Provide the (X, Y) coordinate of the cell's center where the given text is located.  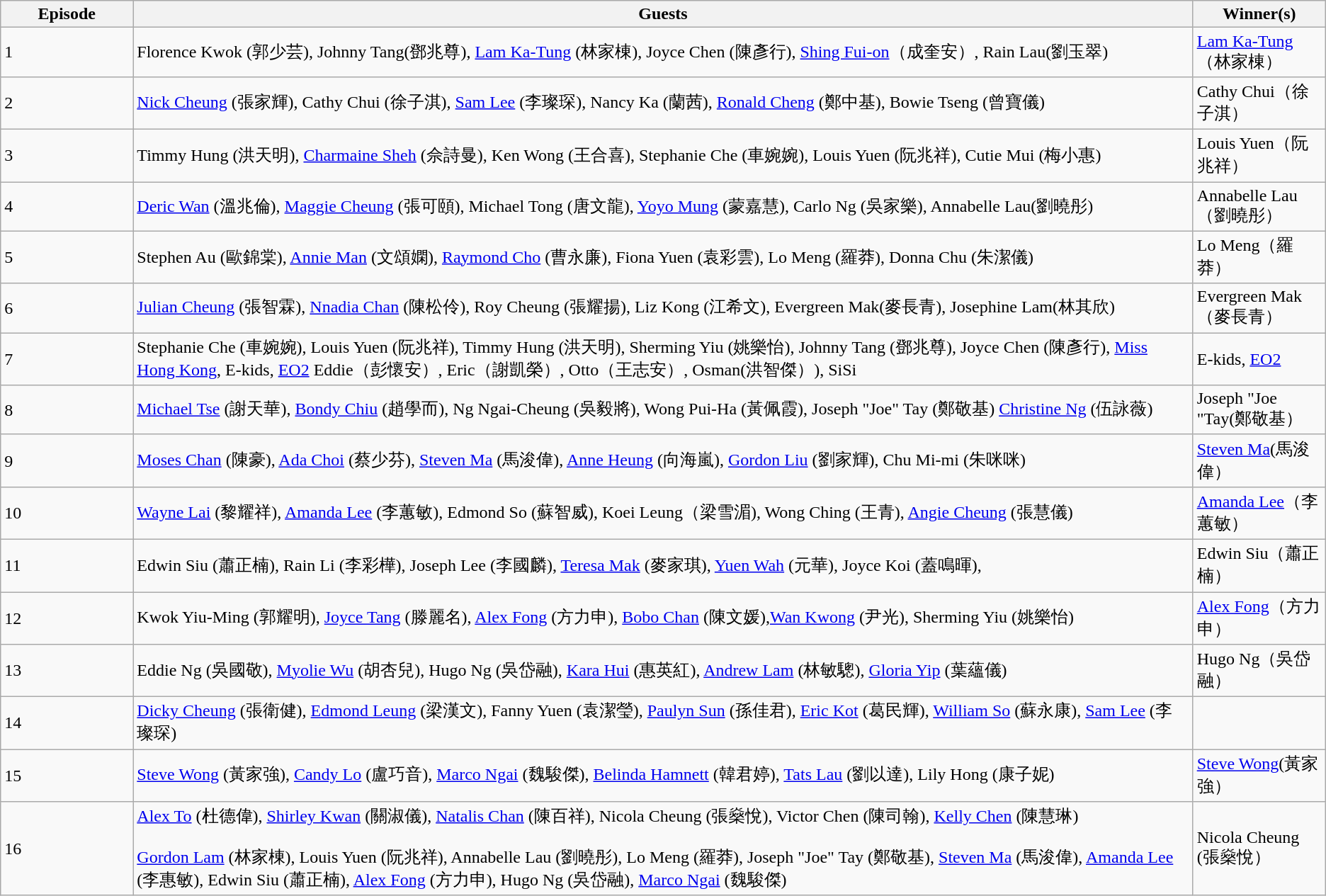
Timmy Hung (洪天明), Charmaine Sheh (佘詩曼), Ken Wong (王合喜), Stephanie Che (車婉婉), Louis Yuen (阮兆祥), Cutie Mui (梅小惠) (663, 155)
5 (67, 257)
1 (67, 52)
E-kids, EO2 (1259, 359)
Edwin Siu (蕭正楠), Rain Li (李彩樺), Joseph Lee (李國麟), Teresa Mak (麥家琪), Yuen Wah (元華), Joyce Koi (蓋鳴暉), (663, 565)
6 (67, 308)
16 (67, 849)
13 (67, 671)
Moses Chan (陳豪), Ada Choi (蔡少芬), Steven Ma (馬浚偉), Anne Heung (向海嵐), Gordon Liu (劉家輝), Chu Mi-mi (朱咪咪) (663, 460)
7 (67, 359)
Amanda Lee（李蕙敏） (1259, 513)
14 (67, 723)
Deric Wan (溫兆倫), Maggie Cheung (張可頤), Michael Tong (唐文龍), Yoyo Mung (蒙嘉慧), Carlo Ng (吳家樂), Annabelle Lau(劉曉彤) (663, 206)
3 (67, 155)
Episode (67, 14)
10 (67, 513)
Hugo Ng（吳岱融） (1259, 671)
Joseph "Joe "Tay(鄭敬基） (1259, 410)
11 (67, 565)
Evergreen Mak（麥長青） (1259, 308)
Guests (663, 14)
Dicky Cheung (張衛健), Edmond Leung (梁漢文), Fanny Yuen (袁潔瑩), Paulyn Sun (孫佳君), Eric Kot (葛民輝), William So (蘇永康), Sam Lee (李璨琛) (663, 723)
Steven Ma(馬浚偉） (1259, 460)
Louis Yuen（阮兆祥） (1259, 155)
Nick Cheung (張家輝), Cathy Chui (徐子淇), Sam Lee (李璨琛), Nancy Ka (蘭茜), Ronald Cheng (鄭中基), Bowie Tseng (曾寶儀) (663, 103)
Lam Ka-Tung（林家棟） (1259, 52)
Alex Fong（方力申） (1259, 618)
Nicola Cheung (張燊悅） (1259, 849)
Lo Meng（羅莽） (1259, 257)
9 (67, 460)
Kwok Yiu-Ming (郭耀明), Joyce Tang (滕麗名), Alex Fong (方力申), Bobo Chan (陳文媛),Wan Kwong (尹光), Sherming Yiu (姚樂怡) (663, 618)
4 (67, 206)
Annabelle Lau（劉曉彤） (1259, 206)
Florence Kwok (郭少芸), Johnny Tang(鄧兆尊), Lam Ka-Tung (林家棟), Joyce Chen (陳彥行), Shing Fui-on（成奎安）, Rain Lau(劉玉翠) (663, 52)
2 (67, 103)
Steve Wong (黃家強), Candy Lo (盧巧音), Marco Ngai (魏駿傑), Belinda Hamnett (韓君婷), Tats Lau (劉以達), Lily Hong (康子妮) (663, 776)
Steve Wong(黃家強） (1259, 776)
Michael Tse (謝天華), Bondy Chiu (趙學而), Ng Ngai-Cheung (吳毅將), Wong Pui-Ha (黃佩霞), Joseph "Joe" Tay (鄭敬基) Christine Ng (伍詠薇) (663, 410)
Stephen Au (歐錦棠), Annie Man (文頌嫻), Raymond Cho (曹永廉), Fiona Yuen (袁彩雲), Lo Meng (羅莽), Donna Chu (朱潔儀) (663, 257)
15 (67, 776)
Edwin Siu（蕭正楠） (1259, 565)
Cathy Chui（徐子淇） (1259, 103)
Wayne Lai (黎耀祥), Amanda Lee (李蕙敏), Edmond So (蘇智威), Koei Leung（梁雪湄), Wong Ching (王青), Angie Cheung (張慧儀) (663, 513)
12 (67, 618)
Eddie Ng (吳國敬), Myolie Wu (胡杏兒), Hugo Ng (吳岱融), Kara Hui (惠英紅), Andrew Lam (林敏驄), Gloria Yip (葉蘊儀) (663, 671)
Julian Cheung (張智霖), Nnadia Chan (陳松伶), Roy Cheung (張耀揚), Liz Kong (江希文), Evergreen Mak(麥長青), Josephine Lam(林其欣) (663, 308)
8 (67, 410)
Winner(s) (1259, 14)
